Output the [X, Y] coordinate of the center of the cell containing the given text.  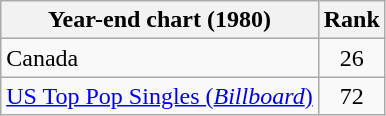
72 [352, 96]
Year-end chart (1980) [160, 20]
26 [352, 58]
US Top Pop Singles (Billboard) [160, 96]
Rank [352, 20]
Canada [160, 58]
